For the text-containing cell, return its midpoint in [X, Y] coordinate format. 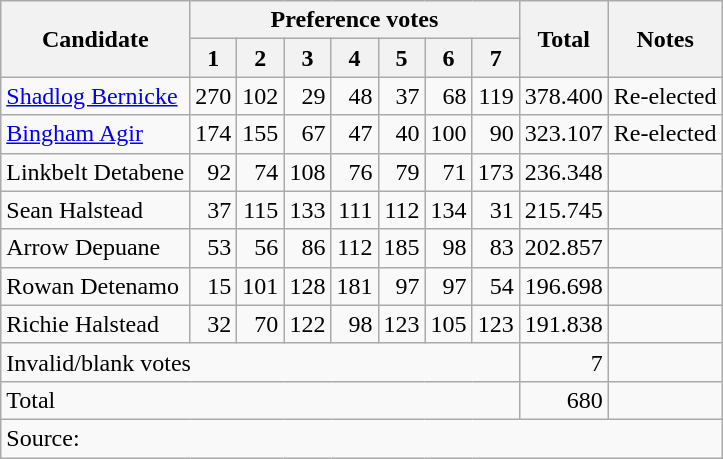
Source: [362, 438]
133 [308, 210]
4 [354, 58]
68 [448, 96]
31 [496, 210]
Bingham Agir [96, 134]
15 [214, 286]
53 [214, 248]
155 [260, 134]
Invalid/blank votes [260, 362]
173 [496, 172]
100 [448, 134]
92 [214, 172]
74 [260, 172]
270 [214, 96]
32 [214, 324]
105 [448, 324]
Linkbelt Detabene [96, 172]
134 [448, 210]
174 [214, 134]
119 [496, 96]
40 [402, 134]
79 [402, 172]
323.107 [564, 134]
67 [308, 134]
Notes [665, 39]
128 [308, 286]
Arrow Depuane [96, 248]
Rowan Detenamo [96, 286]
Preference votes [354, 20]
122 [308, 324]
Richie Halstead [96, 324]
680 [564, 400]
1 [214, 58]
108 [308, 172]
71 [448, 172]
48 [354, 96]
111 [354, 210]
56 [260, 248]
29 [308, 96]
196.698 [564, 286]
83 [496, 248]
5 [402, 58]
102 [260, 96]
215.745 [564, 210]
236.348 [564, 172]
54 [496, 286]
202.857 [564, 248]
70 [260, 324]
6 [448, 58]
76 [354, 172]
3 [308, 58]
185 [402, 248]
2 [260, 58]
86 [308, 248]
191.838 [564, 324]
47 [354, 134]
90 [496, 134]
115 [260, 210]
378.400 [564, 96]
Candidate [96, 39]
Shadlog Bernicke [96, 96]
Sean Halstead [96, 210]
181 [354, 286]
101 [260, 286]
